Search for the cell housing the specified text and yield its [X, Y] center coordinate. 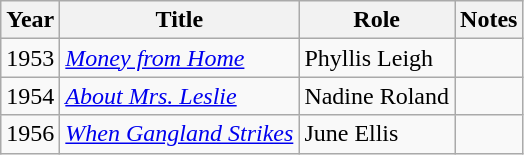
Role [377, 20]
June Ellis [377, 134]
Nadine Roland [377, 96]
1954 [30, 96]
Money from Home [180, 58]
When Gangland Strikes [180, 134]
1956 [30, 134]
About Mrs. Leslie [180, 96]
Notes [489, 20]
1953 [30, 58]
Title [180, 20]
Year [30, 20]
Phyllis Leigh [377, 58]
